Determine the [X, Y] coordinate at the center of the cell enclosing the given text.  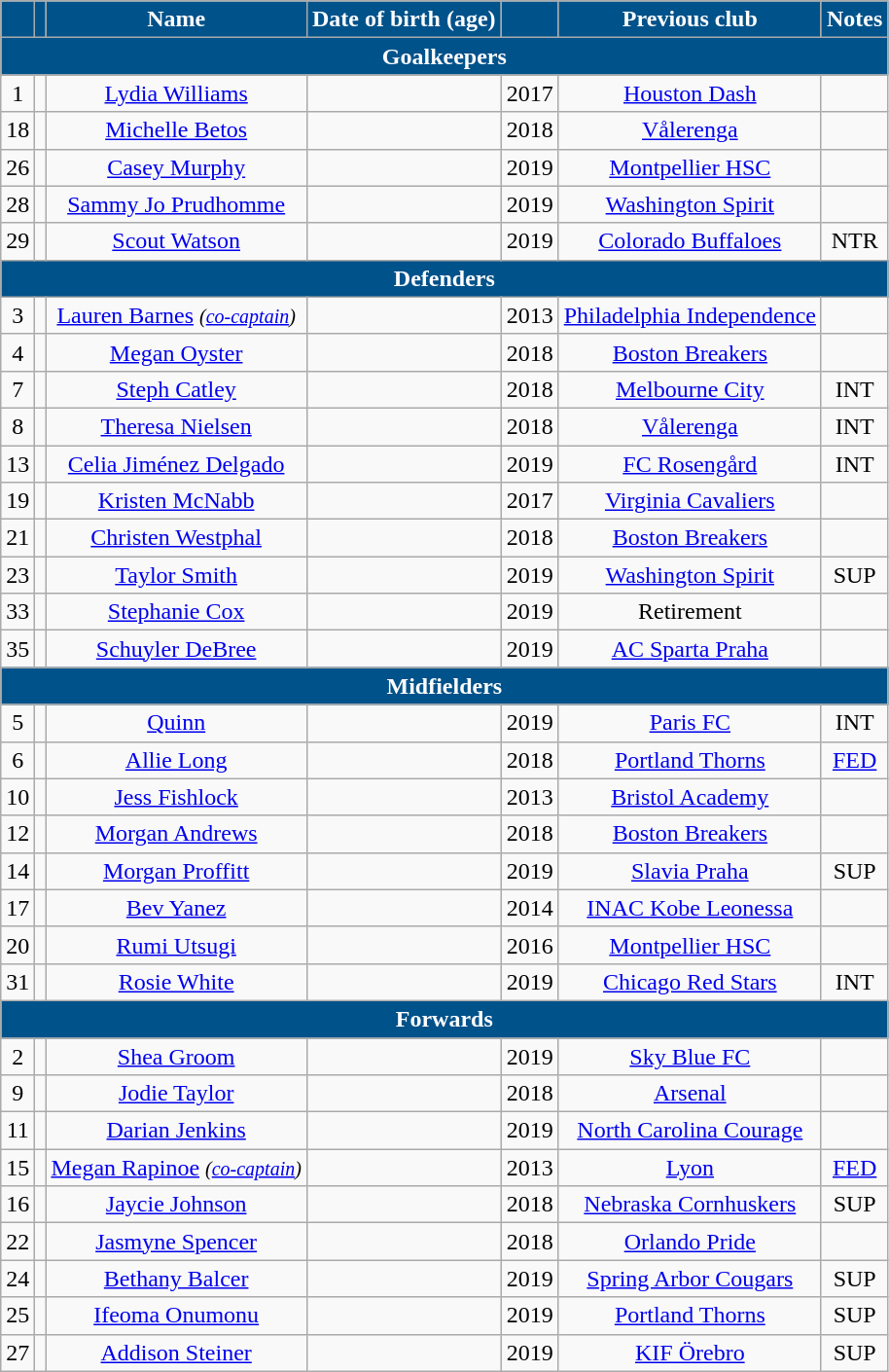
35 [18, 649]
Casey Murphy [177, 167]
4 [18, 352]
Morgan Andrews [177, 834]
29 [18, 241]
7 [18, 389]
Forwards [444, 1019]
Retirement [690, 612]
Jasmyne Spencer [177, 1242]
Nebraska Cornhuskers [690, 1205]
21 [18, 538]
28 [18, 204]
Morgan Proffitt [177, 871]
Goalkeepers [444, 56]
13 [18, 464]
Previous club [690, 19]
2 [18, 1056]
23 [18, 575]
24 [18, 1279]
NTR [854, 241]
Michelle Betos [177, 130]
Jodie Taylor [177, 1094]
Slavia Praha [690, 871]
Bristol Academy [690, 797]
Jaycie Johnson [177, 1205]
Bethany Balcer [177, 1279]
26 [18, 167]
2016 [529, 945]
Sky Blue FC [690, 1056]
Houston Dash [690, 93]
Megan Rapinoe (co-captain) [177, 1168]
KIF Örebro [690, 1353]
19 [18, 501]
Sammy Jo Prudhomme [177, 204]
Virginia Cavaliers [690, 501]
Taylor Smith [177, 575]
9 [18, 1094]
Schuyler DeBree [177, 649]
Lauren Barnes (co-captain) [177, 315]
Bev Yanez [177, 908]
16 [18, 1205]
Megan Oyster [177, 352]
Philadelphia Independence [690, 315]
Steph Catley [177, 389]
11 [18, 1131]
31 [18, 982]
Addison Steiner [177, 1353]
Quinn [177, 723]
Rumi Utsugi [177, 945]
12 [18, 834]
Stephanie Cox [177, 612]
10 [18, 797]
20 [18, 945]
17 [18, 908]
Theresa Nielsen [177, 426]
Midfielders [444, 686]
Date of birth (age) [404, 19]
Defenders [444, 278]
3 [18, 315]
18 [18, 130]
Celia Jiménez Delgado [177, 464]
Paris FC [690, 723]
1 [18, 93]
AC Sparta Praha [690, 649]
North Carolina Courage [690, 1131]
Jess Fishlock [177, 797]
27 [18, 1353]
Christen Westphal [177, 538]
Arsenal [690, 1094]
Name [177, 19]
Rosie White [177, 982]
Lydia Williams [177, 93]
22 [18, 1242]
Ifeoma Onumonu [177, 1316]
Chicago Red Stars [690, 982]
INAC Kobe Leonessa [690, 908]
Lyon [690, 1168]
FC Rosengård [690, 464]
Orlando Pride [690, 1242]
Darian Jenkins [177, 1131]
6 [18, 760]
Notes [854, 19]
14 [18, 871]
2014 [529, 908]
Shea Groom [177, 1056]
33 [18, 612]
15 [18, 1168]
25 [18, 1316]
Kristen McNabb [177, 501]
Allie Long [177, 760]
Melbourne City [690, 389]
Scout Watson [177, 241]
5 [18, 723]
Colorado Buffaloes [690, 241]
8 [18, 426]
Spring Arbor Cougars [690, 1279]
